Output the (X, Y) coordinate of the center of the cell containing the given text.  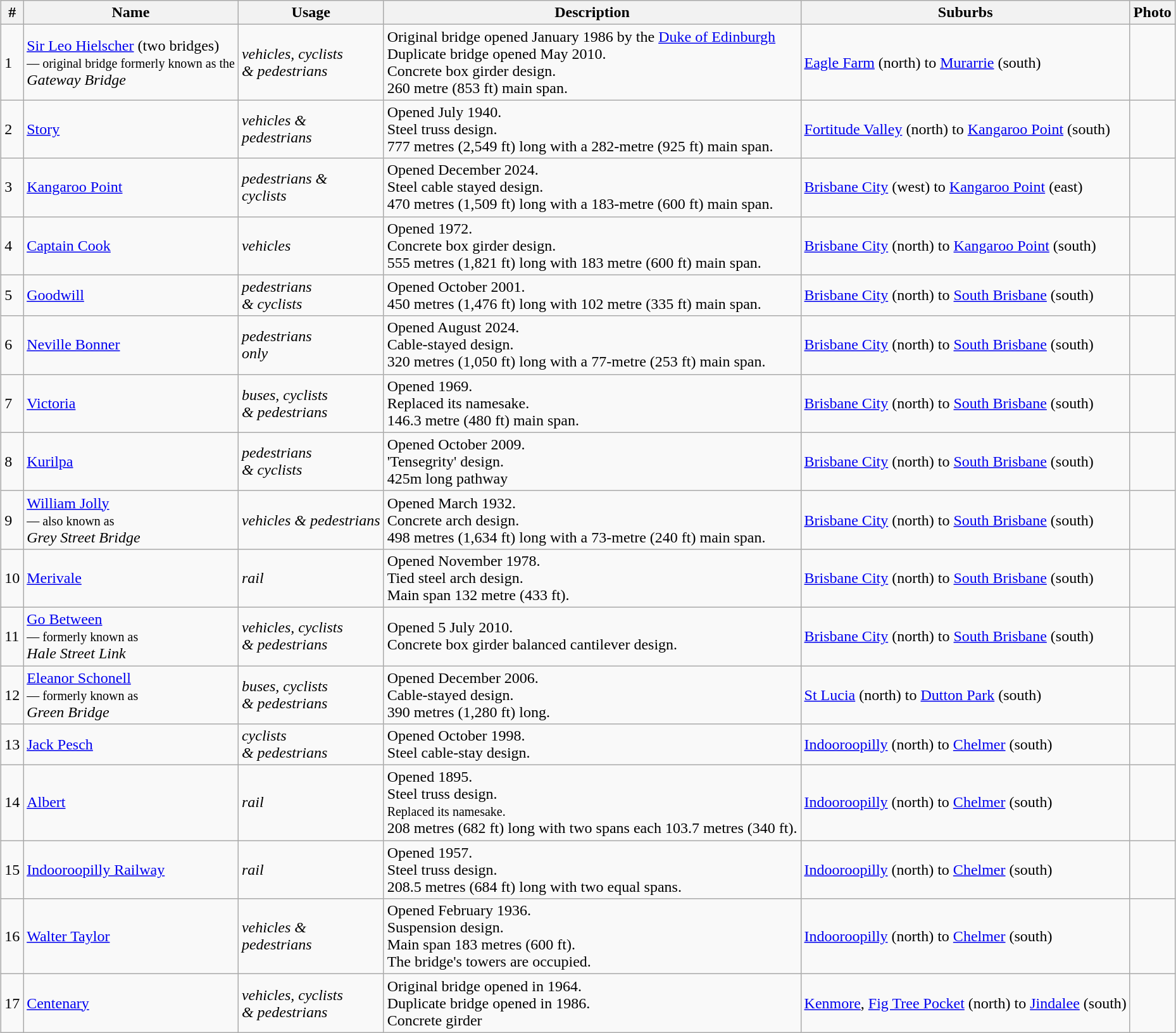
Walter Taylor (131, 937)
Opened October 2001. 450 metres (1,476 ft) long with 102 metre (335 ft) main span. (592, 295)
Brisbane City (west) to Kangaroo Point (east) (965, 187)
Opened October 1998. Steel cable-stay design. (592, 744)
Usage (311, 13)
Kangaroo Point (131, 187)
Centenary (131, 1003)
Opened July 1940. Steel truss design. 777 metres (2,549 ft) long with a 282-metre (925 ft) main span. (592, 129)
Opened 1957. Steel truss design. 208.5 metres (684 ft) long with two equal spans. (592, 870)
Kurilpa (131, 461)
# (13, 13)
Sir Leo Hielscher (two bridges)— original bridge formerly known as the Gateway Bridge (131, 62)
Jack Pesch (131, 744)
13 (13, 744)
Brisbane City (north) to Kangaroo Point (south) (965, 246)
Opened 1972. Concrete box girder design.555 metres (1,821 ft) long with 183 metre (600 ft) main span. (592, 246)
3 (13, 187)
St Lucia (north) to Dutton Park (south) (965, 695)
Suburbs (965, 13)
6 (13, 345)
Indooroopilly Railway (131, 870)
Eagle Farm (north) to Murarrie (south) (965, 62)
Original bridge opened in 1964. Duplicate bridge opened in 1986. Concrete girder (592, 1003)
Albert (131, 803)
11 (13, 636)
4 (13, 246)
Captain Cook (131, 246)
Opened 1895. Steel truss design. Replaced its namesake. 208 metres (682 ft) long with two spans each 103.7 metres (340 ft). (592, 803)
vehicles (311, 246)
Neville Bonner (131, 345)
Opened 1969. Replaced its namesake. 146.3 metre (480 ft) main span. (592, 403)
Opened October 2009. 'Tensegrity' design. 425m long pathway (592, 461)
15 (13, 870)
Name (131, 13)
Photo (1152, 13)
Story (131, 129)
Eleanor Schonell — formerly known as Green Bridge (131, 695)
Kenmore, Fig Tree Pocket (north) to Jindalee (south) (965, 1003)
12 (13, 695)
17 (13, 1003)
Opened February 1936. Suspension design. Main span 183 metres (600 ft). The bridge's towers are occupied. (592, 937)
Fortitude Valley (north) to Kangaroo Point (south) (965, 129)
Opened August 2024. Cable-stayed design. 320 metres (1,050 ft) long with a 77-metre (253 ft) main span. (592, 345)
Goodwill (131, 295)
pedestrians only (311, 345)
Opened March 1932. Concrete arch design. 498 metres (1,634 ft) long with a 73-metre (240 ft) main span. (592, 520)
7 (13, 403)
5 (13, 295)
William Jolly — also known as Grey Street Bridge (131, 520)
Opened December 2006. Cable-stayed design. 390 metres (1,280 ft) long. (592, 695)
Go Between — formerly known as Hale Street Link (131, 636)
2 (13, 129)
16 (13, 937)
Description (592, 13)
Opened 5 July 2010. Concrete box girder balanced cantilever design. (592, 636)
Opened December 2024. Steel cable stayed design. 470 metres (1,509 ft) long with a 183-metre (600 ft) main span. (592, 187)
cyclists & pedestrians (311, 744)
10 (13, 578)
8 (13, 461)
Victoria (131, 403)
9 (13, 520)
1 (13, 62)
14 (13, 803)
Merivale (131, 578)
Opened November 1978. Tied steel arch design. Main span 132 metre (433 ft). (592, 578)
